Find where the given text appears and provide that cell's center as (X, Y) coordinate. 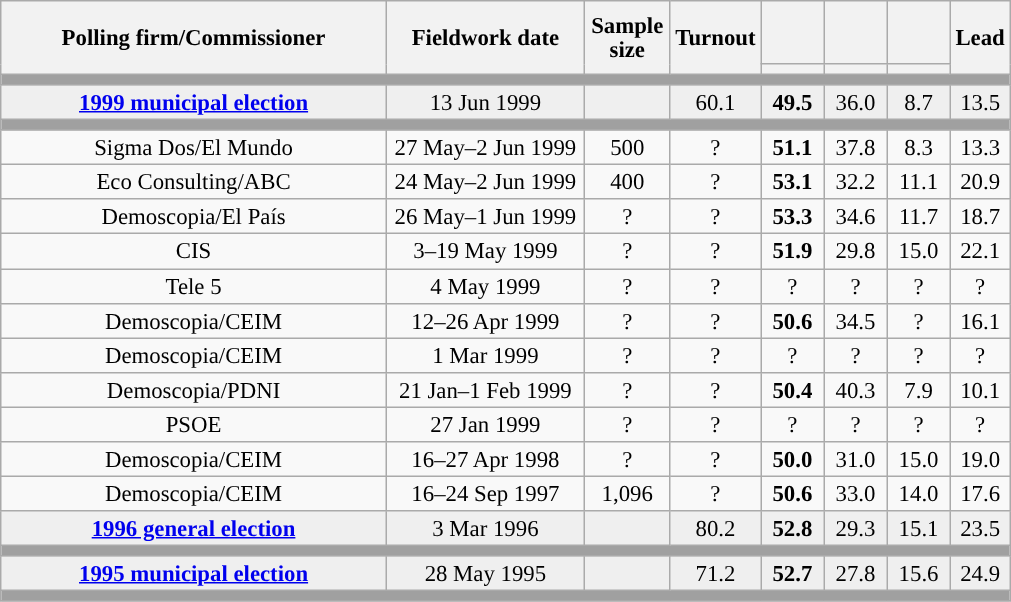
31.0 (856, 460)
33.0 (856, 494)
PSOE (194, 424)
27 Jan 1999 (485, 424)
13 Jun 1999 (485, 102)
Polling firm/Commissioner (194, 38)
34.5 (856, 320)
80.2 (716, 528)
1,096 (627, 494)
8.3 (918, 148)
1 Mar 1999 (485, 356)
Demoscopia/PDNI (194, 390)
11.7 (918, 218)
Sample size (627, 38)
24 May–2 Jun 1999 (485, 182)
29.3 (856, 528)
37.8 (856, 148)
CIS (194, 252)
1999 municipal election (194, 102)
53.3 (792, 218)
12–26 Apr 1999 (485, 320)
Turnout (716, 38)
500 (627, 148)
71.2 (716, 574)
4 May 1999 (485, 286)
400 (627, 182)
Tele 5 (194, 286)
16–24 Sep 1997 (485, 494)
20.9 (980, 182)
16.1 (980, 320)
52.8 (792, 528)
32.2 (856, 182)
22.1 (980, 252)
23.5 (980, 528)
17.6 (980, 494)
16–27 Apr 1998 (485, 460)
52.7 (792, 574)
27.8 (856, 574)
11.1 (918, 182)
Eco Consulting/ABC (194, 182)
29.8 (856, 252)
13.3 (980, 148)
50.4 (792, 390)
1996 general election (194, 528)
14.0 (918, 494)
15.1 (918, 528)
13.5 (980, 102)
50.0 (792, 460)
36.0 (856, 102)
10.1 (980, 390)
27 May–2 Jun 1999 (485, 148)
49.5 (792, 102)
15.6 (918, 574)
51.9 (792, 252)
3 Mar 1996 (485, 528)
Fieldwork date (485, 38)
8.7 (918, 102)
18.7 (980, 218)
51.1 (792, 148)
34.6 (856, 218)
1995 municipal election (194, 574)
Lead (980, 38)
53.1 (792, 182)
21 Jan–1 Feb 1999 (485, 390)
19.0 (980, 460)
26 May–1 Jun 1999 (485, 218)
60.1 (716, 102)
Sigma Dos/El Mundo (194, 148)
24.9 (980, 574)
3–19 May 1999 (485, 252)
7.9 (918, 390)
40.3 (856, 390)
Demoscopia/El País (194, 218)
28 May 1995 (485, 574)
